Extract the (X, Y) coordinate from the center of the cell holding the provided text.  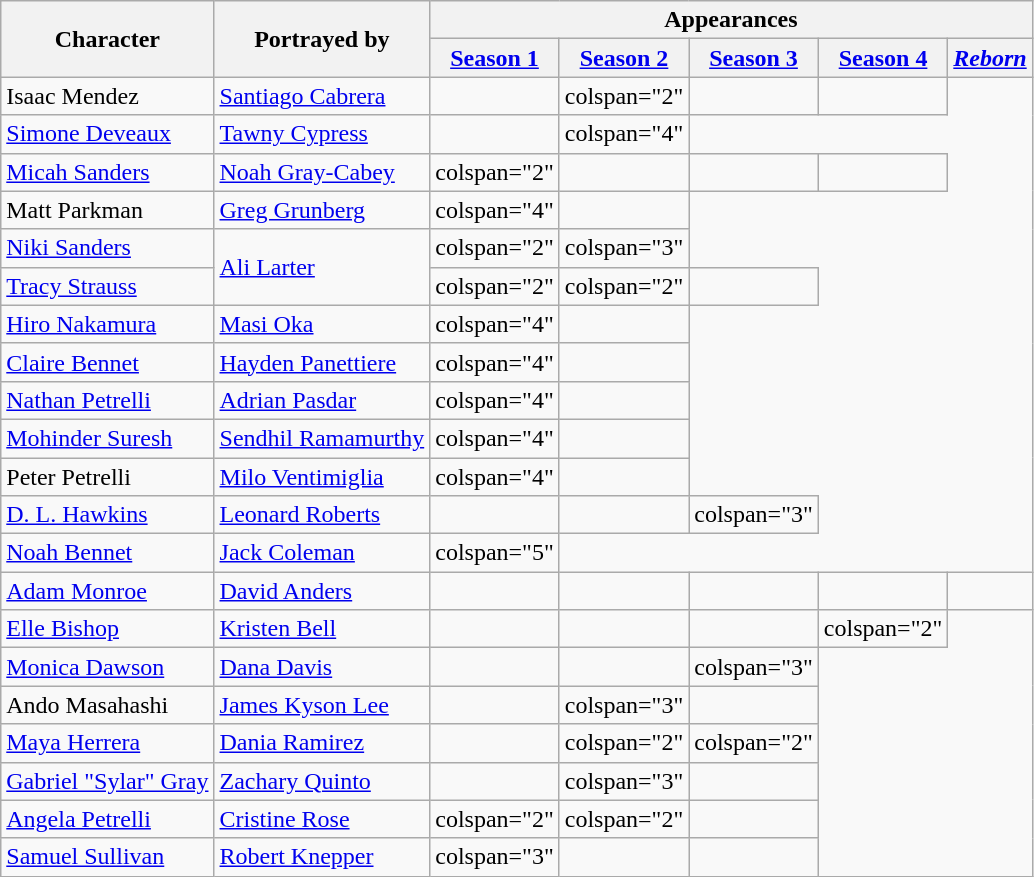
Tawny Cypress (322, 134)
Nathan Petrelli (108, 400)
Niki Sanders (108, 248)
Ali Larter (322, 267)
Santiago Cabrera (322, 96)
Season 2 (624, 58)
Tracy Strauss (108, 286)
Noah Gray-Cabey (322, 172)
Noah Bennet (108, 553)
Kristen Bell (322, 629)
Cristine Rose (322, 819)
Gabriel "Sylar" Gray (108, 781)
Reborn (990, 58)
Robert Knepper (322, 857)
Peter Petrelli (108, 477)
Season 1 (495, 58)
Sendhil Ramamurthy (322, 438)
Adrian Pasdar (322, 400)
Greg Grunberg (322, 210)
Monica Dawson (108, 667)
Portrayed by (322, 39)
David Anders (322, 591)
Adam Monroe (108, 591)
Micah Sanders (108, 172)
Jack Coleman (322, 553)
Maya Herrera (108, 743)
Zachary Quinto (322, 781)
Elle Bishop (108, 629)
Season 4 (883, 58)
colspan="5" (495, 553)
Milo Ventimiglia (322, 477)
Matt Parkman (108, 210)
Hayden Panettiere (322, 362)
Mohinder Suresh (108, 438)
Leonard Roberts (322, 515)
Angela Petrelli (108, 819)
Claire Bennet (108, 362)
Dana Davis (322, 667)
James Kyson Lee (322, 705)
Isaac Mendez (108, 96)
Samuel Sullivan (108, 857)
Dania Ramirez (322, 743)
Simone Deveaux (108, 134)
Character (108, 39)
D. L. Hawkins (108, 515)
Ando Masahashi (108, 705)
Season 3 (754, 58)
Masi Oka (322, 324)
Appearances (731, 20)
Hiro Nakamura (108, 324)
